From the cell containing the given text, extract its center point as (X, Y) coordinate. 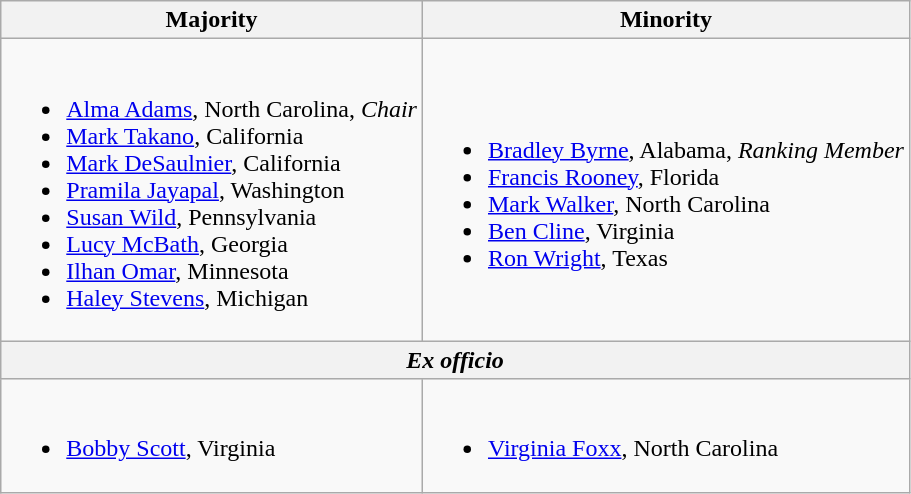
Virginia Foxx, North Carolina (666, 436)
Ex officio (456, 360)
Majority (212, 20)
Bradley Byrne, Alabama, Ranking MemberFrancis Rooney, FloridaMark Walker, North CarolinaBen Cline, VirginiaRon Wright, Texas (666, 190)
Bobby Scott, Virginia (212, 436)
Minority (666, 20)
